Return the [X, Y] coordinate for the center point of the cell that contains the specified text.  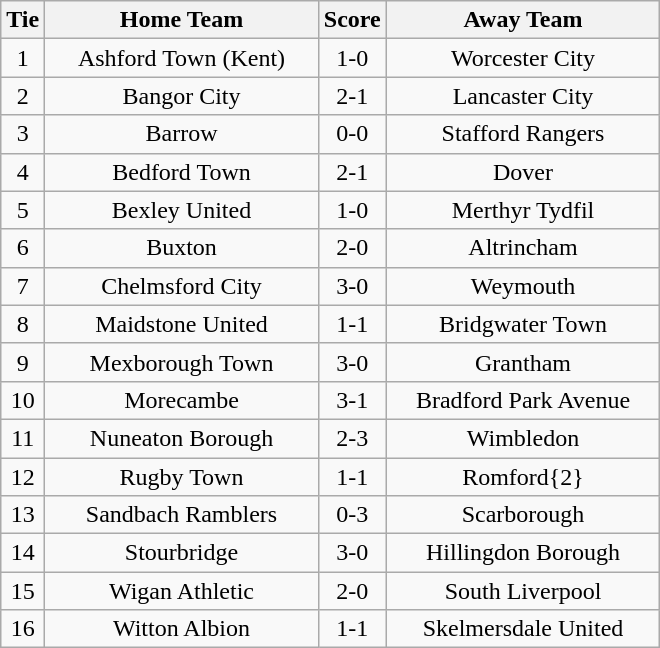
2-3 [352, 438]
Wigan Athletic [182, 591]
Bridgwater Town [523, 324]
Weymouth [523, 286]
13 [23, 515]
Merthyr Tydfil [523, 210]
Worcester City [523, 58]
Hillingdon Borough [523, 553]
Away Team [523, 20]
Morecambe [182, 400]
Bedford Town [182, 172]
0-3 [352, 515]
10 [23, 400]
5 [23, 210]
Mexborough Town [182, 362]
1 [23, 58]
Sandbach Ramblers [182, 515]
Tie [23, 20]
8 [23, 324]
Wimbledon [523, 438]
2 [23, 96]
Stourbridge [182, 553]
Bradford Park Avenue [523, 400]
6 [23, 248]
3-1 [352, 400]
Bangor City [182, 96]
15 [23, 591]
Lancaster City [523, 96]
9 [23, 362]
Stafford Rangers [523, 134]
Nuneaton Borough [182, 438]
Skelmersdale United [523, 629]
Scarborough [523, 515]
Rugby Town [182, 477]
Buxton [182, 248]
16 [23, 629]
Witton Albion [182, 629]
Altrincham [523, 248]
7 [23, 286]
Bexley United [182, 210]
12 [23, 477]
Chelmsford City [182, 286]
14 [23, 553]
Romford{2} [523, 477]
Maidstone United [182, 324]
Barrow [182, 134]
4 [23, 172]
Dover [523, 172]
Score [352, 20]
Ashford Town (Kent) [182, 58]
11 [23, 438]
0-0 [352, 134]
Grantham [523, 362]
Home Team [182, 20]
South Liverpool [523, 591]
3 [23, 134]
